Pinpoint the cell where the given text exists, returning its (X, Y) midpoint coordinate. 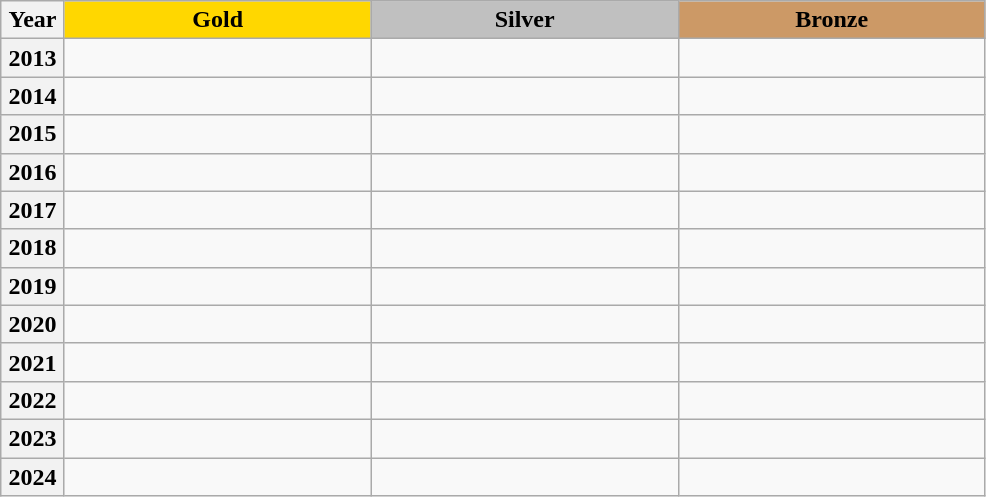
2020 (32, 324)
2016 (32, 172)
2018 (32, 248)
2024 (32, 477)
2019 (32, 286)
2013 (32, 58)
2015 (32, 134)
Year (32, 20)
2022 (32, 400)
2017 (32, 210)
Gold (218, 20)
Silver (524, 20)
Bronze (832, 20)
2014 (32, 96)
2021 (32, 362)
2023 (32, 438)
